Locate the cell with the specified text and output its [x, y] center coordinate. 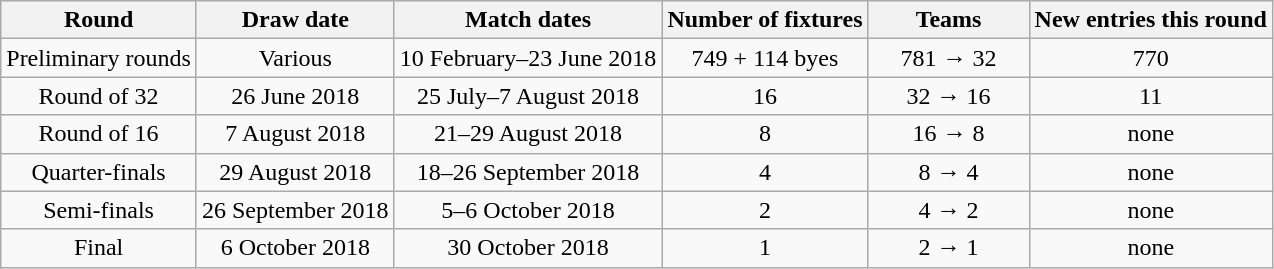
781 → 32 [948, 58]
Round of 32 [99, 96]
21–29 August 2018 [528, 134]
Quarter-finals [99, 172]
29 August 2018 [295, 172]
770 [1150, 58]
2 → 1 [948, 248]
11 [1150, 96]
Draw date [295, 20]
30 October 2018 [528, 248]
Round [99, 20]
1 [765, 248]
6 October 2018 [295, 248]
8 → 4 [948, 172]
8 [765, 134]
4 → 2 [948, 210]
18–26 September 2018 [528, 172]
10 February–23 June 2018 [528, 58]
Round of 16 [99, 134]
26 September 2018 [295, 210]
Teams [948, 20]
26 June 2018 [295, 96]
Final [99, 248]
Number of fixtures [765, 20]
32 → 16 [948, 96]
5–6 October 2018 [528, 210]
7 August 2018 [295, 134]
749 + 114 byes [765, 58]
4 [765, 172]
25 July–7 August 2018 [528, 96]
16 → 8 [948, 134]
Preliminary rounds [99, 58]
16 [765, 96]
Semi-finals [99, 210]
2 [765, 210]
New entries this round [1150, 20]
Match dates [528, 20]
Various [295, 58]
